Scan for the cell matching the given text and deliver its (x, y) coordinate at center. 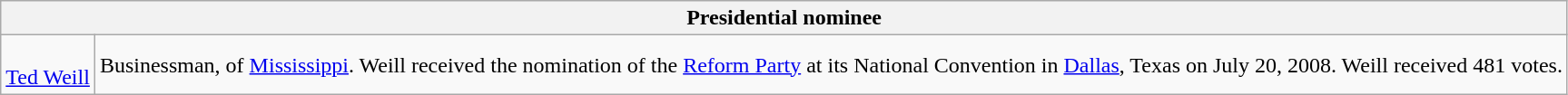
Ted Weill (48, 65)
Presidential nominee (784, 18)
